For the text-containing cell, return its midpoint in (x, y) coordinate format. 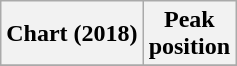
Peak position (189, 34)
Chart (2018) (72, 34)
